Locate the cell with the specified text and output its (x, y) center coordinate. 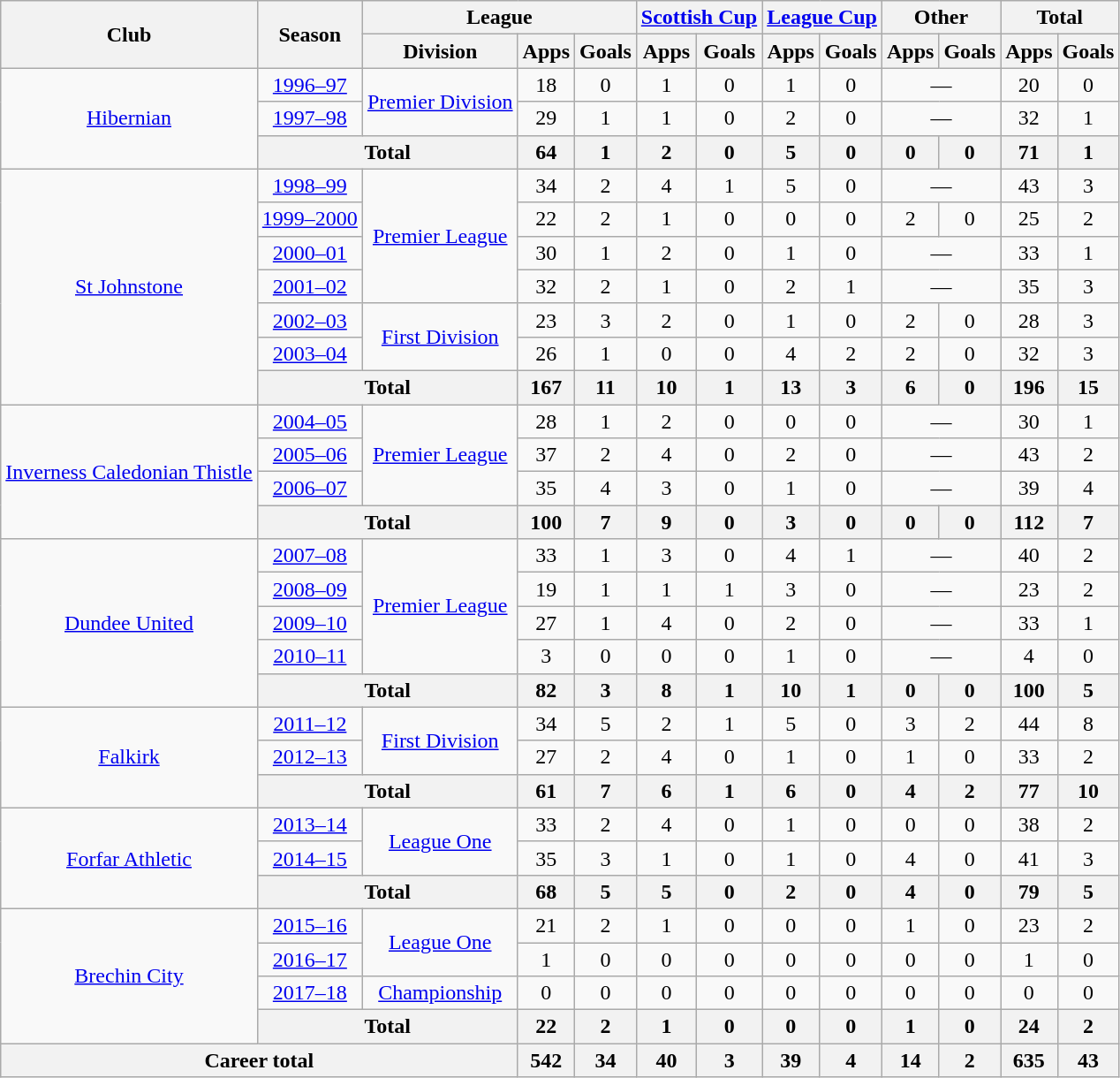
League Cup (822, 18)
2002–03 (309, 320)
2005–06 (309, 455)
44 (1029, 724)
64 (546, 152)
11 (606, 387)
635 (1029, 1060)
Premier Division (440, 102)
2015–16 (309, 925)
2014–15 (309, 858)
29 (546, 118)
25 (1029, 219)
Brechin City (129, 976)
15 (1088, 387)
Career total (260, 1060)
167 (546, 387)
18 (546, 85)
196 (1029, 387)
St Johnstone (129, 286)
1998–99 (309, 186)
Other (941, 18)
20 (1029, 85)
2016–17 (309, 959)
112 (1029, 522)
League (499, 18)
Forfar Athletic (129, 858)
Hibernian (129, 118)
68 (546, 892)
2007–08 (309, 556)
Championship (440, 993)
Scottish Cup (699, 18)
2009–10 (309, 623)
1997–98 (309, 118)
2003–04 (309, 353)
2000–01 (309, 253)
2012–13 (309, 757)
1996–97 (309, 85)
2008–09 (309, 589)
9 (666, 522)
19 (546, 589)
2001–02 (309, 286)
38 (1029, 824)
14 (910, 1060)
542 (546, 1060)
26 (546, 353)
41 (1029, 858)
2017–18 (309, 993)
2013–14 (309, 824)
79 (1029, 892)
Falkirk (129, 757)
Club (129, 34)
2006–07 (309, 489)
2004–05 (309, 421)
77 (1029, 791)
61 (546, 791)
2010–11 (309, 657)
82 (546, 690)
21 (546, 925)
71 (1029, 152)
2011–12 (309, 724)
Dundee United (129, 623)
Division (440, 51)
1999–2000 (309, 219)
Inverness Caledonian Thistle (129, 472)
24 (1029, 1027)
13 (791, 387)
Season (309, 34)
37 (546, 455)
